Provide the [X, Y] coordinate of the cell's center where the given text is located.  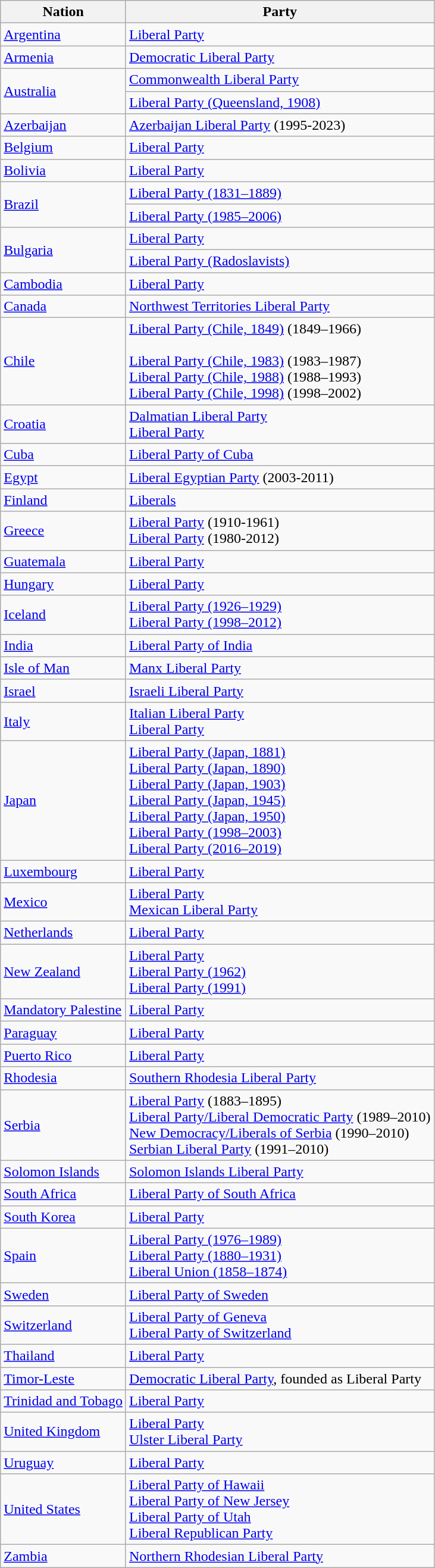
Timor-Leste [63, 1378]
Cambodia [63, 284]
Mexico [63, 902]
India [63, 645]
Uruguay [63, 1463]
Paraguay [63, 1033]
Zambia [63, 1556]
Israeli Liberal Party [280, 691]
Japan [63, 800]
Egypt [63, 477]
South Korea [63, 1217]
Democratic Liberal Party, founded as Liberal Party [280, 1378]
United Kingdom [63, 1432]
Liberal Party of South Africa [280, 1194]
Solomon Islands [63, 1172]
United States [63, 1510]
Bolivia [63, 170]
Trinidad and Tobago [63, 1401]
Liberal Party of HawaiiLiberal Party of New JerseyLiberal Party of UtahLiberal Republican Party [280, 1510]
Northwest Territories Liberal Party [280, 307]
Belgium [63, 148]
Liberal Party (1926–1929)Liberal Party (1998–2012) [280, 614]
Liberal Party (Queensland, 1908) [280, 102]
Azerbaijan Liberal Party (1995-2023) [280, 125]
Liberal Party of India [280, 645]
Croatia [63, 424]
Democratic Liberal Party [280, 57]
Guatemala [63, 561]
Manx Liberal Party [280, 668]
Liberal Party (1985–2006) [280, 215]
Azerbaijan [63, 125]
Argentina [63, 35]
Rhodesia [63, 1078]
Southern Rhodesia Liberal Party [280, 1078]
Liberal Party of Cuba [280, 455]
Serbia [63, 1125]
Liberal Party (1831–1889) [280, 193]
Italy [63, 721]
Liberal Party of GenevaLiberal Party of Switzerland [280, 1325]
Liberal Party (1976–1989)Liberal Party (1880–1931)Liberal Union (1858–1874) [280, 1255]
Dalmatian Liberal PartyLiberal Party [280, 424]
Nation [63, 12]
South Africa [63, 1194]
Spain [63, 1255]
Puerto Rico [63, 1055]
Liberal Party of Sweden [280, 1294]
Hungary [63, 584]
Greece [63, 531]
Cuba [63, 455]
Brazil [63, 204]
Liberals [280, 500]
Thailand [63, 1355]
Solomon Islands Liberal Party [280, 1172]
Liberal Egyptian Party (2003-2011) [280, 477]
Australia [63, 91]
Liberal PartyLiberal Party (1962)Liberal Party (1991) [280, 972]
Party [280, 12]
Liberal Party (1910-1961)Liberal Party (1980-2012) [280, 531]
Italian Liberal PartyLiberal Party [280, 721]
Liberal Party (Radoslavists) [280, 261]
Iceland [63, 614]
Isle of Man [63, 668]
Sweden [63, 1294]
Chile [63, 361]
Canada [63, 307]
Liberal PartyUlster Liberal Party [280, 1432]
Israel [63, 691]
New Zealand [63, 972]
Finland [63, 500]
Bulgaria [63, 249]
Netherlands [63, 933]
Liberal PartyMexican Liberal Party [280, 902]
Switzerland [63, 1325]
Armenia [63, 57]
Northern Rhodesian Liberal Party [280, 1556]
Mandatory Palestine [63, 1010]
Luxembourg [63, 871]
Commonwealth Liberal Party [280, 80]
